Search for the cell housing the specified text and yield its (X, Y) center coordinate. 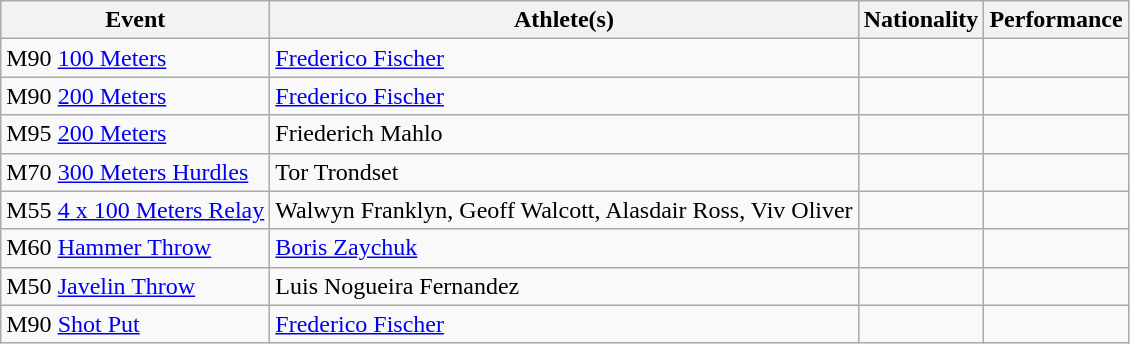
M90 100 Meters (136, 58)
Event (136, 20)
M55 4 x 100 Meters Relay (136, 210)
M70 300 Meters Hurdles (136, 172)
Walwyn Franklyn, Geoff Walcott, Alasdair Ross, Viv Oliver (564, 210)
Luis Nogueira Fernandez (564, 286)
Tor Trondset (564, 172)
M90 200 Meters (136, 96)
M60 Hammer Throw (136, 248)
M95 200 Meters (136, 134)
Nationality (921, 20)
Boris Zaychuk (564, 248)
Performance (1056, 20)
M90 Shot Put (136, 324)
Friederich Mahlo (564, 134)
M50 Javelin Throw (136, 286)
Athlete(s) (564, 20)
